Return the [x, y] coordinate for the center point of the cell that contains the specified text.  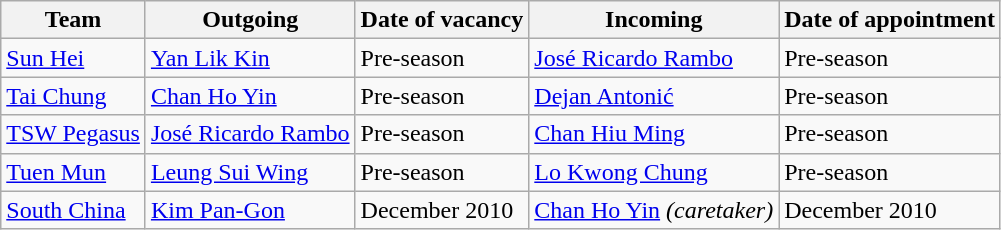
Incoming [654, 20]
Yan Lik Kin [250, 58]
Leung Sui Wing [250, 172]
Dejan Antonić [654, 96]
Tuen Mun [74, 172]
South China [74, 210]
Sun Hei [74, 58]
Date of appointment [890, 20]
Team [74, 20]
Lo Kwong Chung [654, 172]
Chan Hiu Ming [654, 134]
Outgoing [250, 20]
Chan Ho Yin [250, 96]
Chan Ho Yin (caretaker) [654, 210]
Tai Chung [74, 96]
TSW Pegasus [74, 134]
Kim Pan-Gon [250, 210]
Date of vacancy [442, 20]
